For the text-containing cell, return its midpoint in [X, Y] coordinate format. 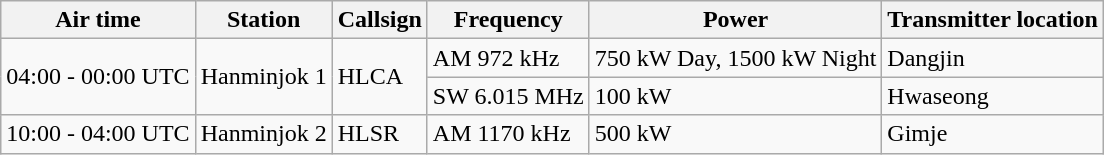
HLSR [380, 134]
500 kW [736, 134]
Hwaseong [992, 96]
Dangjin [992, 58]
Gimje [992, 134]
04:00 - 00:00 UTC [98, 77]
Callsign [380, 20]
SW 6.015 MHz [508, 96]
Transmitter location [992, 20]
Hanminjok 1 [264, 77]
100 kW [736, 96]
Air time [98, 20]
HLCA [380, 77]
Station [264, 20]
750 kW Day, 1500 kW Night [736, 58]
Power [736, 20]
AM 972 kHz [508, 58]
Hanminjok 2 [264, 134]
10:00 - 04:00 UTC [98, 134]
Frequency [508, 20]
AM 1170 kHz [508, 134]
